Pinpoint the cell where the given text exists, returning its [x, y] midpoint coordinate. 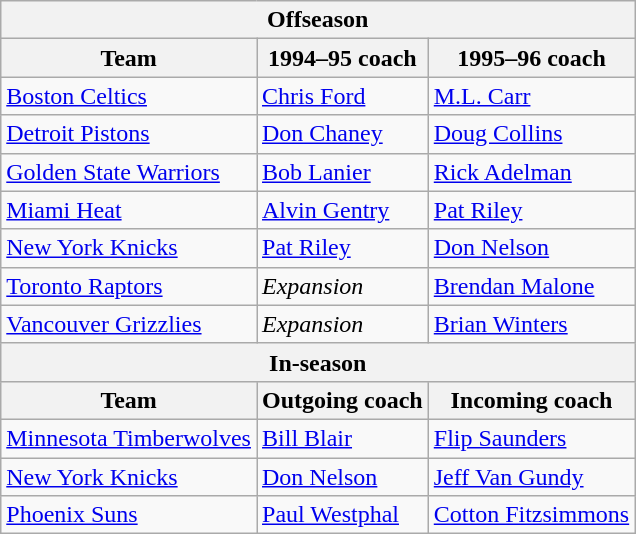
Minnesota Timberwolves [129, 438]
Incoming coach [531, 400]
1995–96 coach [531, 58]
Outgoing coach [342, 400]
Alvin Gentry [342, 210]
M.L. Carr [531, 96]
In-season [318, 362]
Phoenix Suns [129, 515]
Offseason [318, 20]
Brian Winters [531, 324]
Detroit Pistons [129, 134]
Flip Saunders [531, 438]
Rick Adelman [531, 172]
1994–95 coach [342, 58]
Cotton Fitzsimmons [531, 515]
Golden State Warriors [129, 172]
Bob Lanier [342, 172]
Brendan Malone [531, 286]
Don Chaney [342, 134]
Chris Ford [342, 96]
Paul Westphal [342, 515]
Bill Blair [342, 438]
Miami Heat [129, 210]
Vancouver Grizzlies [129, 324]
Toronto Raptors [129, 286]
Jeff Van Gundy [531, 477]
Boston Celtics [129, 96]
Doug Collins [531, 134]
